Capture the cell that displays the provided text and extract its (x, y) central coordinate. 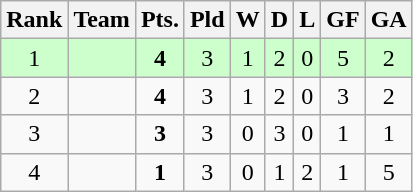
D (279, 20)
L (308, 20)
Pts. (160, 20)
Pld (207, 20)
W (248, 20)
Team (102, 20)
GF (343, 20)
Rank (34, 20)
GA (388, 20)
